Identify which cell holds the provided text, then report its (x, y) central coordinate. 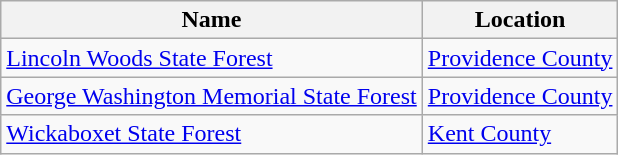
George Washington Memorial State Forest (212, 96)
Lincoln Woods State Forest (212, 58)
Wickaboxet State Forest (212, 134)
Name (212, 20)
Kent County (520, 134)
Location (520, 20)
